Scan for the cell matching the given text and deliver its [X, Y] coordinate at center. 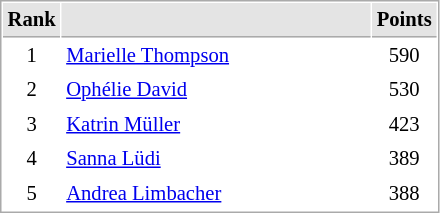
2 [32, 90]
1 [32, 56]
Sanna Lüdi [216, 158]
4 [32, 158]
Katrin Müller [216, 124]
5 [32, 194]
590 [404, 56]
423 [404, 124]
Marielle Thompson [216, 56]
388 [404, 194]
Rank [32, 20]
3 [32, 124]
Ophélie David [216, 90]
Points [404, 20]
Andrea Limbacher [216, 194]
389 [404, 158]
530 [404, 90]
